Provide the [X, Y] coordinate of the cell's center where the given text is located.  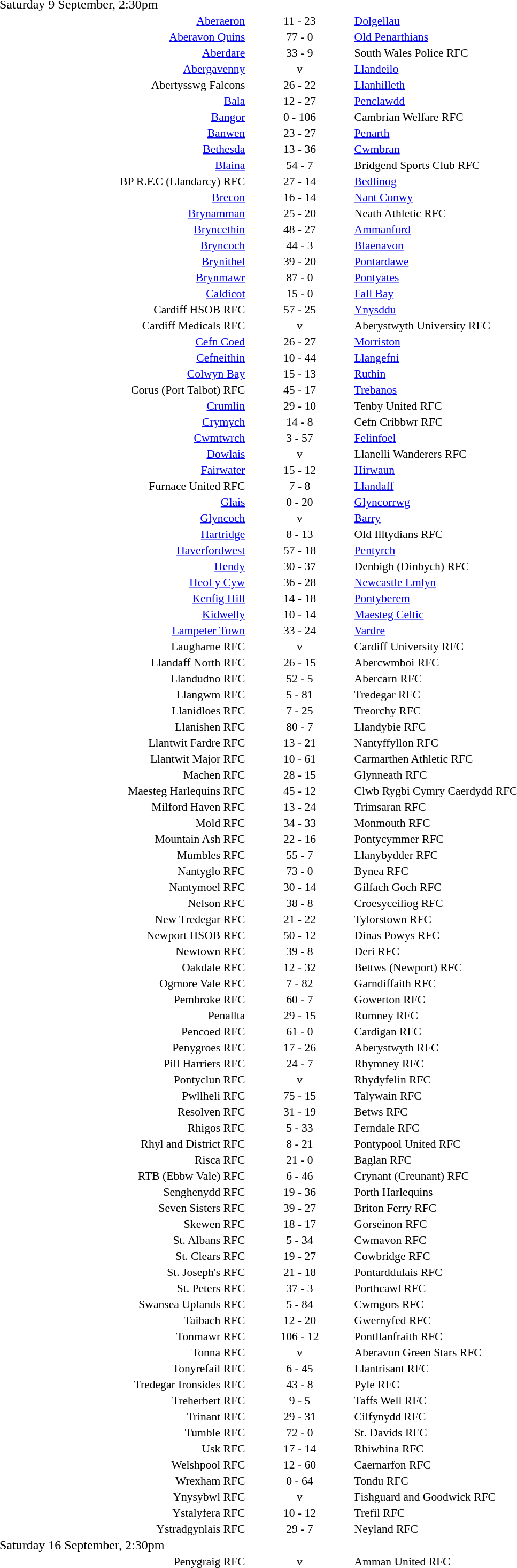
28 - 15 [299, 774]
38 - 8 [299, 903]
26 - 15 [299, 662]
39 - 20 [299, 261]
10 - 12 [299, 1512]
57 - 25 [299, 309]
21 - 18 [299, 1272]
0 - 20 [299, 502]
19 - 27 [299, 1256]
5 - 81 [299, 694]
6 - 45 [299, 1368]
10 - 14 [299, 614]
48 - 27 [299, 229]
3 - 57 [299, 437]
14 - 18 [299, 598]
45 - 17 [299, 389]
10 - 44 [299, 357]
26 - 27 [299, 341]
43 - 8 [299, 1384]
44 - 3 [299, 245]
7 - 25 [299, 710]
13 - 24 [299, 806]
60 - 7 [299, 999]
21 - 22 [299, 919]
21 - 0 [299, 1159]
7 - 82 [299, 983]
19 - 36 [299, 1192]
29 - 15 [299, 1015]
9 - 5 [299, 1400]
33 - 24 [299, 630]
13 - 21 [299, 742]
36 - 28 [299, 582]
30 - 14 [299, 887]
72 - 0 [299, 1432]
12 - 60 [299, 1464]
5 - 33 [299, 1127]
6 - 46 [299, 1175]
16 - 14 [299, 197]
37 - 3 [299, 1288]
5 - 34 [299, 1240]
23 - 27 [299, 133]
31 - 19 [299, 1111]
80 - 7 [299, 726]
24 - 7 [299, 1063]
18 - 17 [299, 1224]
15 - 0 [299, 293]
12 - 20 [299, 1320]
29 - 31 [299, 1416]
55 - 7 [299, 855]
22 - 16 [299, 839]
75 - 15 [299, 1095]
11 - 23 [299, 20]
77 - 0 [299, 36]
0 - 64 [299, 1480]
17 - 14 [299, 1448]
106 - 12 [299, 1336]
13 - 36 [299, 149]
39 - 8 [299, 951]
26 - 22 [299, 84]
10 - 61 [299, 758]
17 - 26 [299, 1047]
33 - 9 [299, 52]
57 - 18 [299, 550]
25 - 20 [299, 213]
39 - 27 [299, 1208]
73 - 0 [299, 871]
14 - 8 [299, 421]
0 - 106 [299, 117]
29 - 10 [299, 405]
54 - 7 [299, 165]
29 - 7 [299, 1528]
27 - 14 [299, 181]
45 - 12 [299, 790]
34 - 33 [299, 823]
15 - 13 [299, 373]
8 - 13 [299, 534]
87 - 0 [299, 277]
61 - 0 [299, 1031]
12 - 32 [299, 967]
52 - 5 [299, 678]
50 - 12 [299, 935]
12 - 27 [299, 101]
30 - 37 [299, 566]
7 - 8 [299, 486]
5 - 84 [299, 1304]
8 - 21 [299, 1143]
15 - 12 [299, 470]
